Provide the [x, y] coordinate of the cell's center where the given text is located.  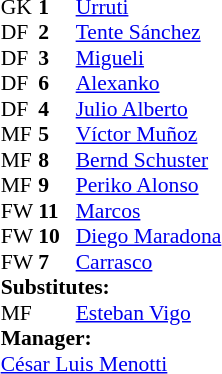
Substitutes: [112, 287]
10 [57, 237]
6 [57, 83]
3 [57, 58]
4 [57, 109]
9 [57, 185]
Víctor Muñoz [149, 135]
Esteban Vigo [149, 313]
7 [57, 262]
Manager: [112, 339]
Migueli [149, 58]
Tente Sánchez [149, 33]
5 [57, 135]
Bernd Schuster [149, 160]
Diego Maradona [149, 237]
Periko Alonso [149, 185]
8 [57, 160]
Alexanko [149, 83]
Carrasco [149, 262]
Julio Alberto [149, 109]
Marcos [149, 211]
2 [57, 33]
11 [57, 211]
